Return the [X, Y] coordinate for the center point of the cell that contains the specified text.  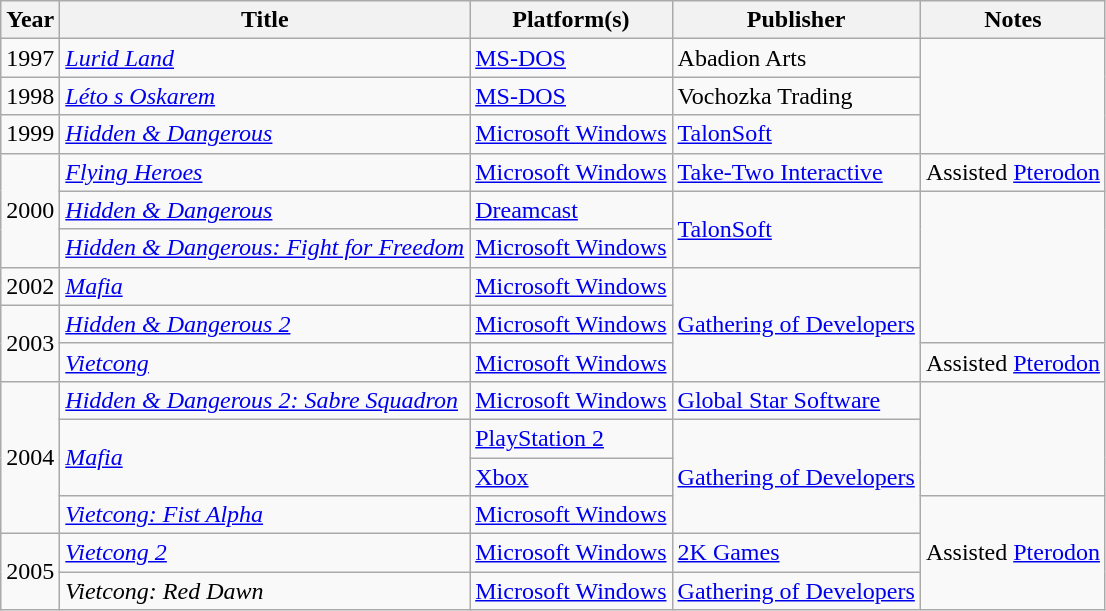
Xbox [571, 477]
Hidden & Dangerous 2 [265, 324]
Vochozka Trading [796, 96]
Hidden & Dangerous: Fight for Freedom [265, 248]
Title [265, 20]
Publisher [796, 20]
Lurid Land [265, 58]
Vietcong 2 [265, 553]
2K Games [796, 553]
2002 [30, 286]
Flying Heroes [265, 172]
1999 [30, 134]
Notes [1012, 20]
Vietcong: Fist Alpha [265, 515]
Global Star Software [796, 400]
Dreamcast [571, 210]
Year [30, 20]
Abadion Arts [796, 58]
1998 [30, 96]
Vietcong: Red Dawn [265, 591]
Platform(s) [571, 20]
Take-Two Interactive [796, 172]
PlayStation 2 [571, 438]
Vietcong [265, 362]
Hidden & Dangerous 2: Sabre Squadron [265, 400]
2000 [30, 210]
1997 [30, 58]
Léto s Oskarem [265, 96]
2003 [30, 343]
2005 [30, 572]
2004 [30, 457]
